Scan for the cell matching the given text and deliver its [X, Y] coordinate at center. 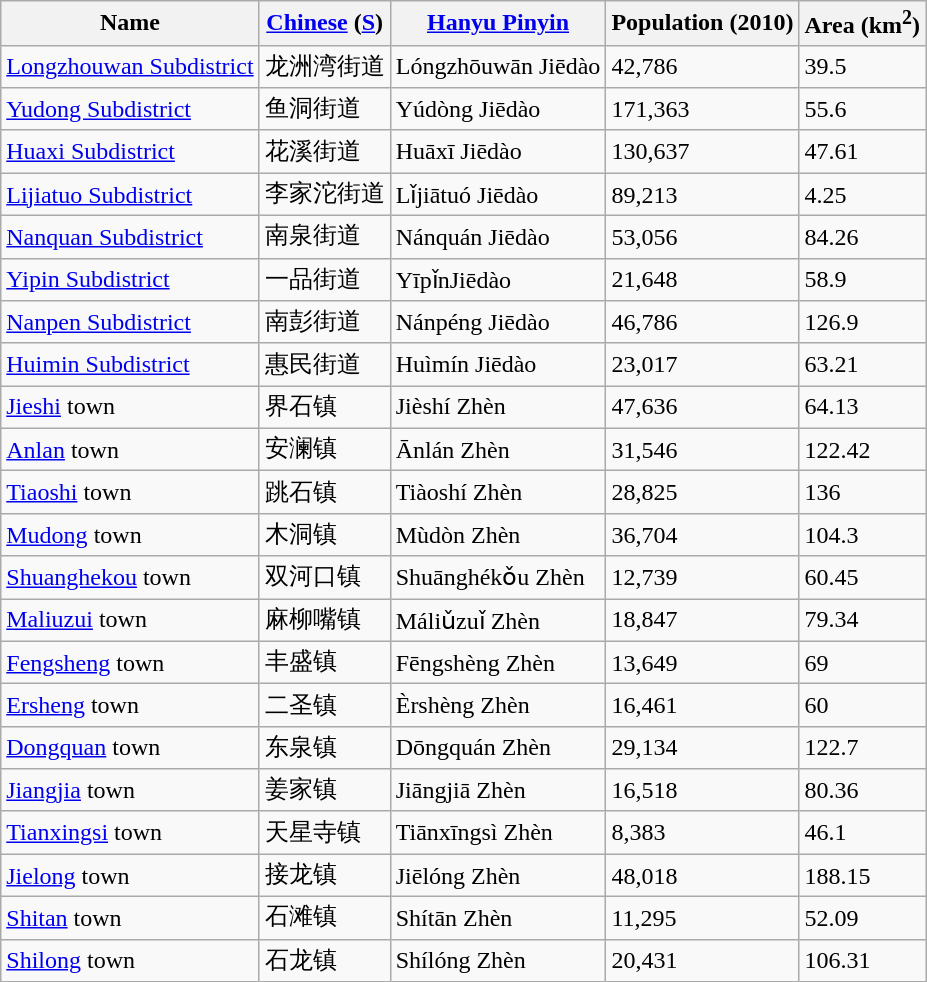
29,134 [702, 748]
Dongquan town [130, 748]
16,518 [702, 790]
YīpǐnJiēdào [498, 280]
界石镇 [324, 408]
姜家镇 [324, 790]
石滩镇 [324, 918]
Tianxingsi town [130, 832]
53,056 [702, 238]
Mudong town [130, 534]
Anlan town [130, 450]
55.6 [862, 110]
Ersheng town [130, 706]
Lijiatuo Subdistrict [130, 194]
28,825 [702, 492]
47,636 [702, 408]
Shítān Zhèn [498, 918]
Nanpen Subdistrict [130, 322]
Fengsheng town [130, 662]
Lǐjiātuó Jiēdào [498, 194]
20,431 [702, 960]
Jielong town [130, 876]
Yúdòng Jiēdào [498, 110]
Nánpéng Jiēdào [498, 322]
Maliuzui town [130, 620]
60.45 [862, 578]
Hanyu Pinyin [498, 24]
跳石镇 [324, 492]
木洞镇 [324, 534]
171,363 [702, 110]
Yudong Subdistrict [130, 110]
4.25 [862, 194]
84.26 [862, 238]
122.42 [862, 450]
双河口镇 [324, 578]
63.21 [862, 364]
Nánquán Jiēdào [498, 238]
126.9 [862, 322]
130,637 [702, 152]
Yipin Subdistrict [130, 280]
23,017 [702, 364]
Huimin Subdistrict [130, 364]
11,295 [702, 918]
东泉镇 [324, 748]
36,704 [702, 534]
二圣镇 [324, 706]
Jièshí Zhèn [498, 408]
42,786 [702, 66]
64.13 [862, 408]
Shuānghékǒu Zhèn [498, 578]
Máliǔzuǐ Zhèn [498, 620]
Huaxi Subdistrict [130, 152]
46,786 [702, 322]
Jiāngjiā Zhèn [498, 790]
106.31 [862, 960]
石龙镇 [324, 960]
Longzhouwan Subdistrict [130, 66]
Area (km2) [862, 24]
69 [862, 662]
Èrshèng Zhèn [498, 706]
21,648 [702, 280]
58.9 [862, 280]
惠民街道 [324, 364]
136 [862, 492]
Jieshi town [130, 408]
39.5 [862, 66]
80.36 [862, 790]
Name [130, 24]
一品街道 [324, 280]
122.7 [862, 748]
79.34 [862, 620]
安澜镇 [324, 450]
16,461 [702, 706]
丰盛镇 [324, 662]
Fēngshèng Zhèn [498, 662]
李家沱街道 [324, 194]
18,847 [702, 620]
Population (2010) [702, 24]
104.3 [862, 534]
鱼洞街道 [324, 110]
Huāxī Jiēdào [498, 152]
Huìmín Jiēdào [498, 364]
Mùdòn Zhèn [498, 534]
Dōngquán Zhèn [498, 748]
Lóngzhōuwān Jiēdào [498, 66]
Shilong town [130, 960]
188.15 [862, 876]
Tiàoshí Zhèn [498, 492]
南彭街道 [324, 322]
12,739 [702, 578]
Shílóng Zhèn [498, 960]
46.1 [862, 832]
13,649 [702, 662]
龙洲湾街道 [324, 66]
Tiānxīngsì Zhèn [498, 832]
天星寺镇 [324, 832]
31,546 [702, 450]
Tiaoshi town [130, 492]
8,383 [702, 832]
Nanquan Subdistrict [130, 238]
47.61 [862, 152]
Shuanghekou town [130, 578]
52.09 [862, 918]
Jiēlóng Zhèn [498, 876]
花溪街道 [324, 152]
Chinese (S) [324, 24]
南泉街道 [324, 238]
60 [862, 706]
Ānlán Zhèn [498, 450]
Shitan town [130, 918]
89,213 [702, 194]
48,018 [702, 876]
Jiangjia town [130, 790]
接龙镇 [324, 876]
麻柳嘴镇 [324, 620]
